Extract the (X, Y) coordinate from the center of the cell holding the provided text.  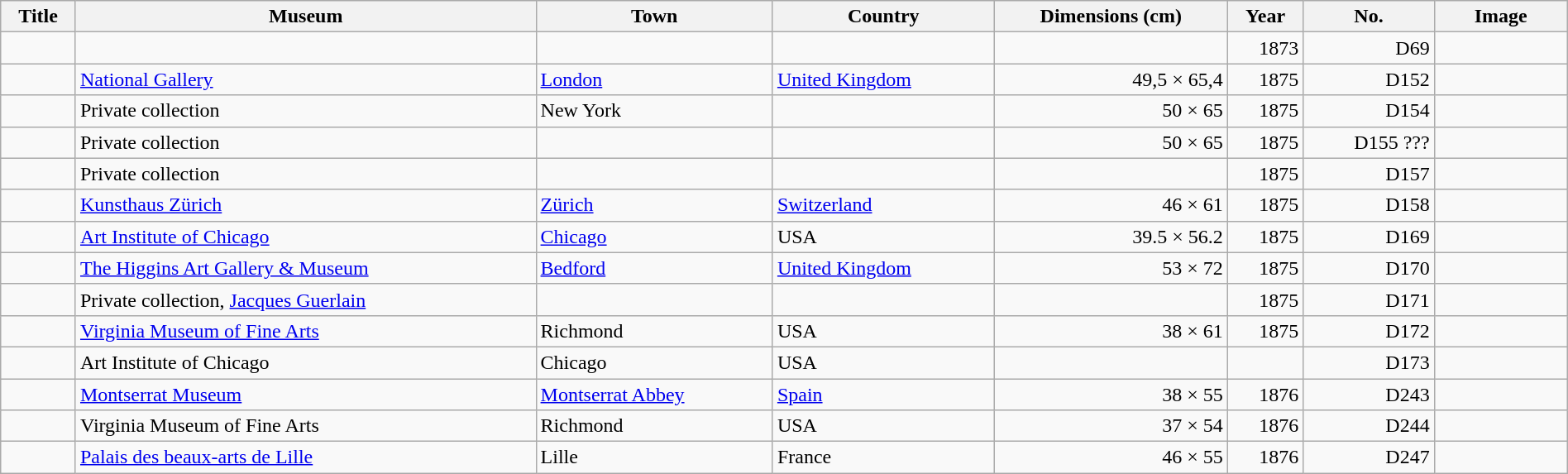
New York (654, 111)
D152 (1369, 79)
Switzerland (883, 205)
Bedford (654, 268)
Country (883, 17)
D247 (1369, 457)
The Higgins Art Gallery & Museum (306, 268)
D171 (1369, 299)
D154 (1369, 111)
1873 (1265, 48)
Town (654, 17)
Montserrat Abbey (654, 395)
Museum (306, 17)
Private collection, Jacques Guerlain (306, 299)
D172 (1369, 331)
39.5 × 56.2 (1111, 237)
37 × 54 (1111, 426)
Spain (883, 395)
D173 (1369, 362)
D169 (1369, 237)
Montserrat Museum (306, 395)
D158 (1369, 205)
National Gallery (306, 79)
D170 (1369, 268)
Lille (654, 457)
D155 ??? (1369, 142)
D244 (1369, 426)
France (883, 457)
Title (38, 17)
D243 (1369, 395)
Year (1265, 17)
Image (1500, 17)
Palais des beaux-arts de Lille (306, 457)
Zürich (654, 205)
53 × 72 (1111, 268)
49,5 × 65,4 (1111, 79)
No. (1369, 17)
London (654, 79)
46 × 55 (1111, 457)
D69 (1369, 48)
Dimensions (cm) (1111, 17)
38 × 61 (1111, 331)
46 × 61 (1111, 205)
Kunsthaus Zürich (306, 205)
D157 (1369, 174)
38 × 55 (1111, 395)
